Return [X, Y] of the center of cell containing provided text 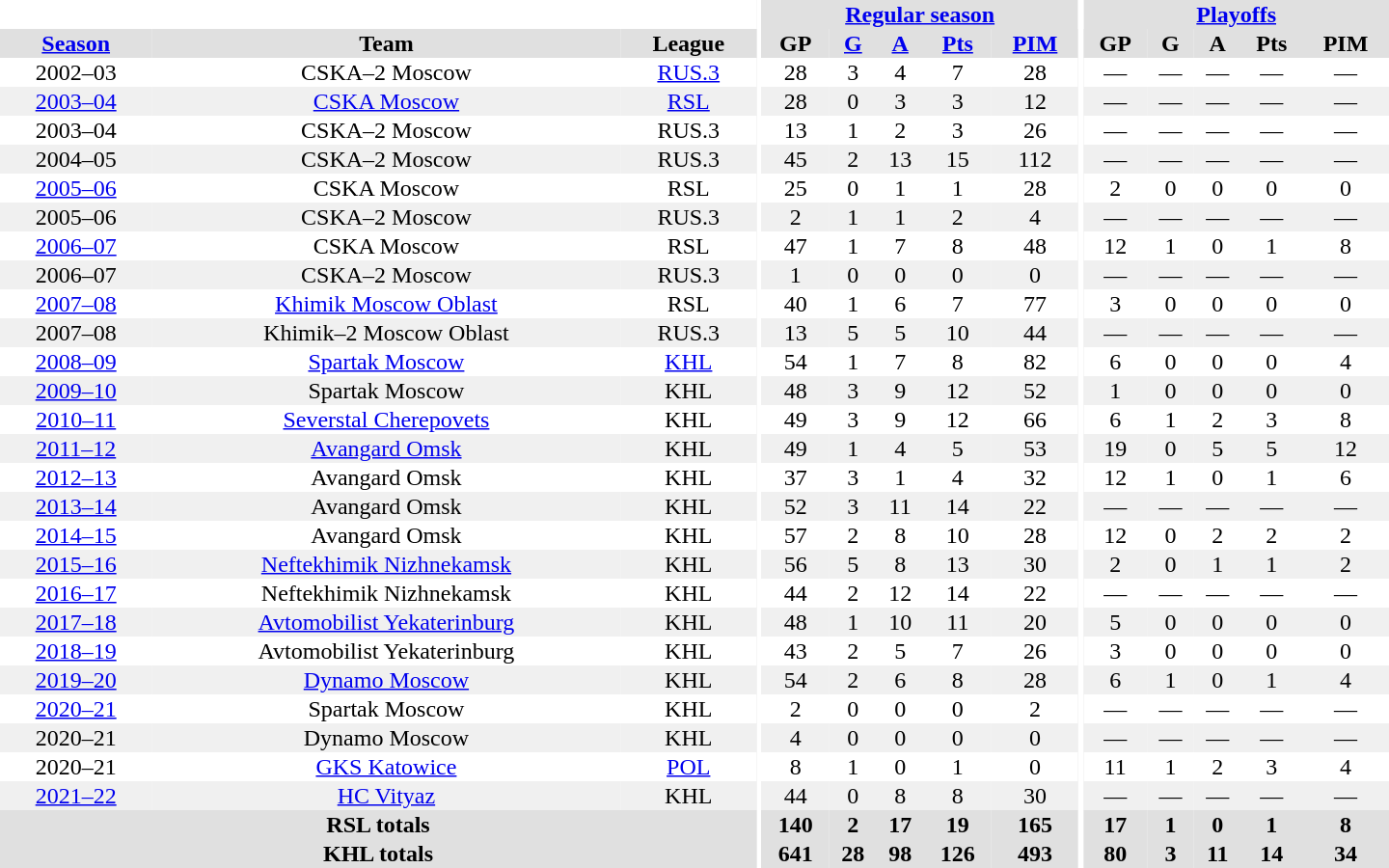
HC Vityaz [386, 796]
2002–03 [75, 72]
2010–11 [75, 420]
2017–18 [75, 622]
47 [795, 246]
2013–14 [75, 506]
GKS Katowice [386, 767]
2016–17 [75, 593]
2008–09 [75, 362]
2018–19 [75, 651]
45 [795, 159]
165 [1035, 825]
2004–05 [75, 159]
25 [795, 188]
2021–22 [75, 796]
2009–10 [75, 391]
77 [1035, 304]
Season [75, 43]
2011–12 [75, 448]
Severstal Cherepovets [386, 420]
Regular season [919, 14]
56 [795, 564]
40 [795, 304]
20 [1035, 622]
98 [901, 854]
82 [1035, 362]
Khimik Moscow Oblast [386, 304]
53 [1035, 448]
66 [1035, 420]
2019–20 [75, 680]
Playoffs [1237, 14]
43 [795, 651]
League [689, 43]
2015–16 [75, 564]
32 [1035, 477]
RSL totals [378, 825]
80 [1115, 854]
493 [1035, 854]
641 [795, 854]
34 [1346, 854]
37 [795, 477]
Khimik–2 Moscow Oblast [386, 333]
KHL totals [378, 854]
140 [795, 825]
57 [795, 535]
112 [1035, 159]
POL [689, 767]
15 [959, 159]
2014–15 [75, 535]
2012–13 [75, 477]
Team [386, 43]
126 [959, 854]
